Extract the (x, y) coordinate from the center of the cell holding the provided text.  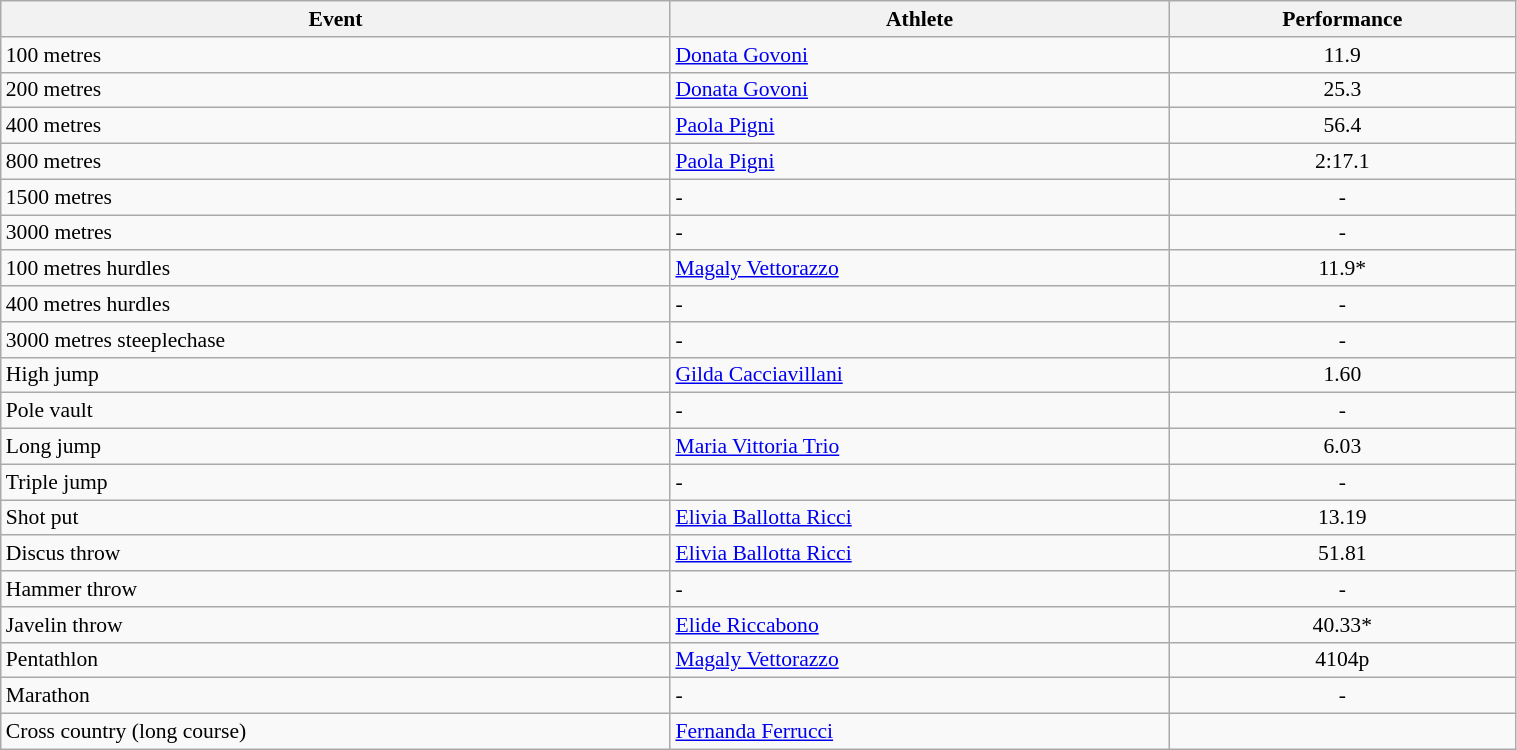
Event (336, 19)
200 metres (336, 90)
1.60 (1342, 375)
Fernanda Ferrucci (919, 732)
Hammer throw (336, 589)
2:17.1 (1342, 162)
Javelin throw (336, 625)
Discus throw (336, 554)
Elide Riccabono (919, 625)
11.9 (1342, 55)
56.4 (1342, 126)
25.3 (1342, 90)
40.33* (1342, 625)
4104p (1342, 660)
11.9* (1342, 269)
13.19 (1342, 518)
Maria Vittoria Trio (919, 447)
Pentathlon (336, 660)
1500 metres (336, 197)
400 metres hurdles (336, 304)
Marathon (336, 696)
Athlete (919, 19)
3000 metres (336, 233)
Long jump (336, 447)
400 metres (336, 126)
100 metres hurdles (336, 269)
3000 metres steeplechase (336, 340)
100 metres (336, 55)
6.03 (1342, 447)
51.81 (1342, 554)
High jump (336, 375)
Performance (1342, 19)
Triple jump (336, 482)
Pole vault (336, 411)
800 metres (336, 162)
Cross country (long course) (336, 732)
Shot put (336, 518)
Gilda Cacciavillani (919, 375)
